Scan for the cell matching the given text and deliver its [x, y] coordinate at center. 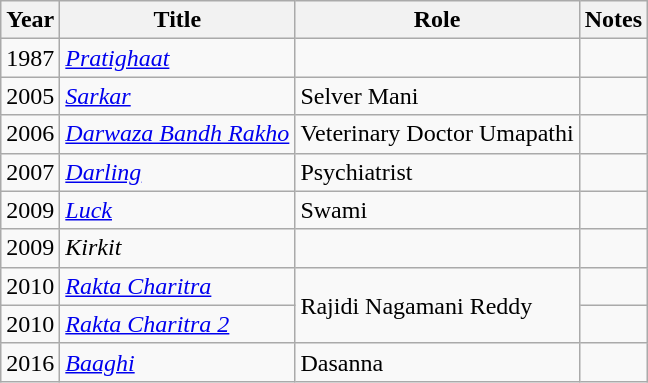
Dasanna [437, 362]
Pratighaat [178, 58]
Rakta Charitra 2 [178, 324]
Notes [613, 20]
Year [30, 20]
1987 [30, 58]
Rajidi Nagamani Reddy [437, 305]
Darwaza Bandh Rakho [178, 134]
Role [437, 20]
Veterinary Doctor Umapathi [437, 134]
Selver Mani [437, 96]
Title [178, 20]
Rakta Charitra [178, 286]
Kirkit [178, 248]
2005 [30, 96]
2016 [30, 362]
Sarkar [178, 96]
Darling [178, 172]
Baaghi [178, 362]
Swami [437, 210]
Psychiatrist [437, 172]
Luck [178, 210]
2006 [30, 134]
2007 [30, 172]
